Find where the given text appears and provide that cell's center as (X, Y) coordinate. 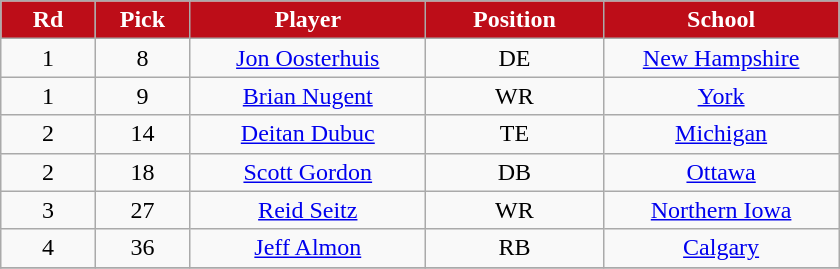
Reid Seitz (308, 210)
Rd (48, 20)
18 (142, 172)
Scott Gordon (308, 172)
Brian Nugent (308, 96)
8 (142, 58)
36 (142, 248)
Michigan (721, 134)
Calgary (721, 248)
27 (142, 210)
DB (514, 172)
School (721, 20)
New Hampshire (721, 58)
DE (514, 58)
3 (48, 210)
TE (514, 134)
Ottawa (721, 172)
Player (308, 20)
Jon Oosterhuis (308, 58)
4 (48, 248)
Position (514, 20)
Deitan Dubuc (308, 134)
RB (514, 248)
Jeff Almon (308, 248)
York (721, 96)
14 (142, 134)
Pick (142, 20)
Northern Iowa (721, 210)
9 (142, 96)
